Return [X, Y] of the center of cell containing provided text 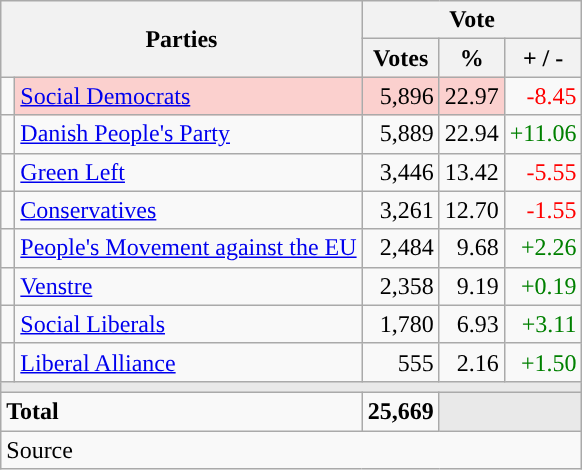
5,889 [400, 134]
People's Movement against the EU [188, 248]
Green Left [188, 172]
Vote [472, 20]
Venstre [188, 286]
2,358 [400, 286]
2.16 [472, 362]
Social Democrats [188, 96]
Liberal Alliance [188, 362]
Parties [182, 39]
+3.11 [543, 324]
3,261 [400, 210]
2,484 [400, 248]
Source [292, 449]
5,896 [400, 96]
Danish People's Party [188, 134]
+2.26 [543, 248]
9.19 [472, 286]
-5.55 [543, 172]
22.94 [472, 134]
12.70 [472, 210]
1,780 [400, 324]
3,446 [400, 172]
-8.45 [543, 96]
22.97 [472, 96]
+11.06 [543, 134]
+ / - [543, 58]
-1.55 [543, 210]
25,669 [400, 411]
Total [182, 411]
Votes [400, 58]
Social Liberals [188, 324]
+0.19 [543, 286]
Conservatives [188, 210]
13.42 [472, 172]
555 [400, 362]
+1.50 [543, 362]
9.68 [472, 248]
6.93 [472, 324]
% [472, 58]
